Locate the cell with the specified text and output its (x, y) center coordinate. 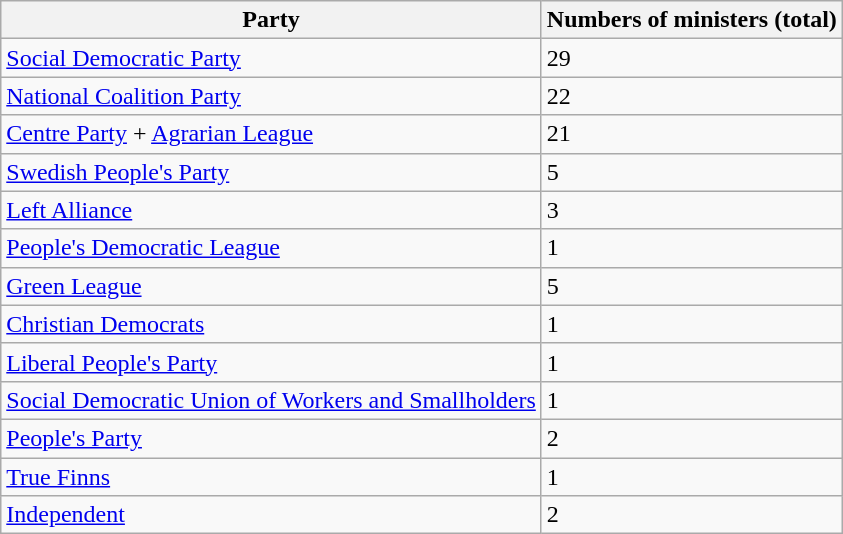
21 (692, 134)
3 (692, 210)
Left Alliance (272, 210)
Social Democratic Party (272, 58)
Numbers of ministers (total) (692, 20)
Social Democratic Union of Workers and Smallholders (272, 400)
National Coalition Party (272, 96)
Independent (272, 515)
True Finns (272, 477)
Party (272, 20)
29 (692, 58)
People's Party (272, 438)
People's Democratic League (272, 248)
22 (692, 96)
Green League (272, 286)
Swedish People's Party (272, 172)
Christian Democrats (272, 324)
Liberal People's Party (272, 362)
Centre Party + Agrarian League (272, 134)
